Identify which cell holds the provided text, then report its [x, y] central coordinate. 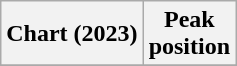
Peakposition [189, 34]
Chart (2023) [72, 34]
